Locate the cell with the specified text and output its (x, y) center coordinate. 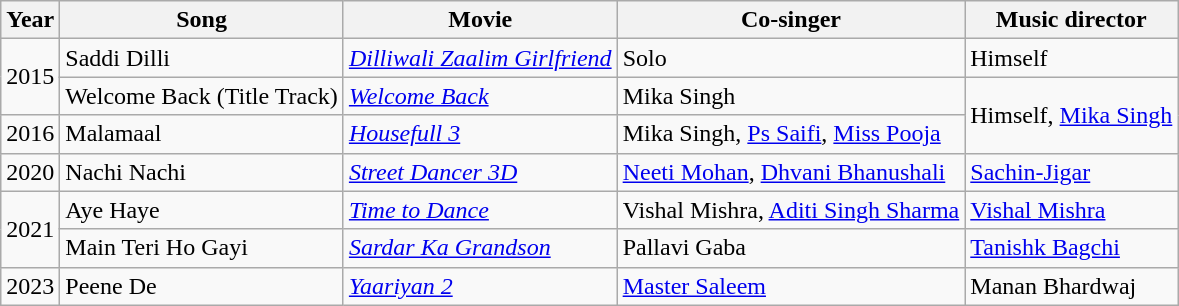
2023 (30, 286)
Mika Singh (791, 96)
Movie (480, 20)
Welcome Back (Title Track) (202, 96)
Malamaal (202, 134)
Tanishk Bagchi (1072, 248)
Aye Haye (202, 210)
Peene De (202, 286)
Music director (1072, 20)
Sardar Ka Grandson (480, 248)
2016 (30, 134)
Saddi Dilli (202, 58)
2021 (30, 229)
Song (202, 20)
Vishal Mishra (1072, 210)
Pallavi Gaba (791, 248)
Year (30, 20)
Himself, Mika Singh (1072, 115)
Himself (1072, 58)
Co-singer (791, 20)
2020 (30, 172)
Time to Dance (480, 210)
Master Saleem (791, 286)
Yaariyan 2 (480, 286)
Solo (791, 58)
2015 (30, 77)
Street Dancer 3D (480, 172)
Manan Bhardwaj (1072, 286)
Neeti Mohan, Dhvani Bhanushali (791, 172)
Nachi Nachi (202, 172)
Vishal Mishra, Aditi Singh Sharma (791, 210)
Welcome Back (480, 96)
Housefull 3 (480, 134)
Mika Singh, Ps Saifi, Miss Pooja (791, 134)
Dilliwali Zaalim Girlfriend (480, 58)
Sachin-Jigar (1072, 172)
Main Teri Ho Gayi (202, 248)
